Capture the cell that displays the provided text and extract its [x, y] central coordinate. 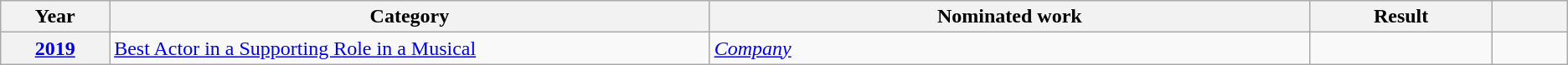
2019 [55, 48]
Result [1401, 17]
Company [1009, 48]
Best Actor in a Supporting Role in a Musical [410, 48]
Nominated work [1009, 17]
Year [55, 17]
Category [410, 17]
